Output the (X, Y) coordinate of the center of the cell containing the given text.  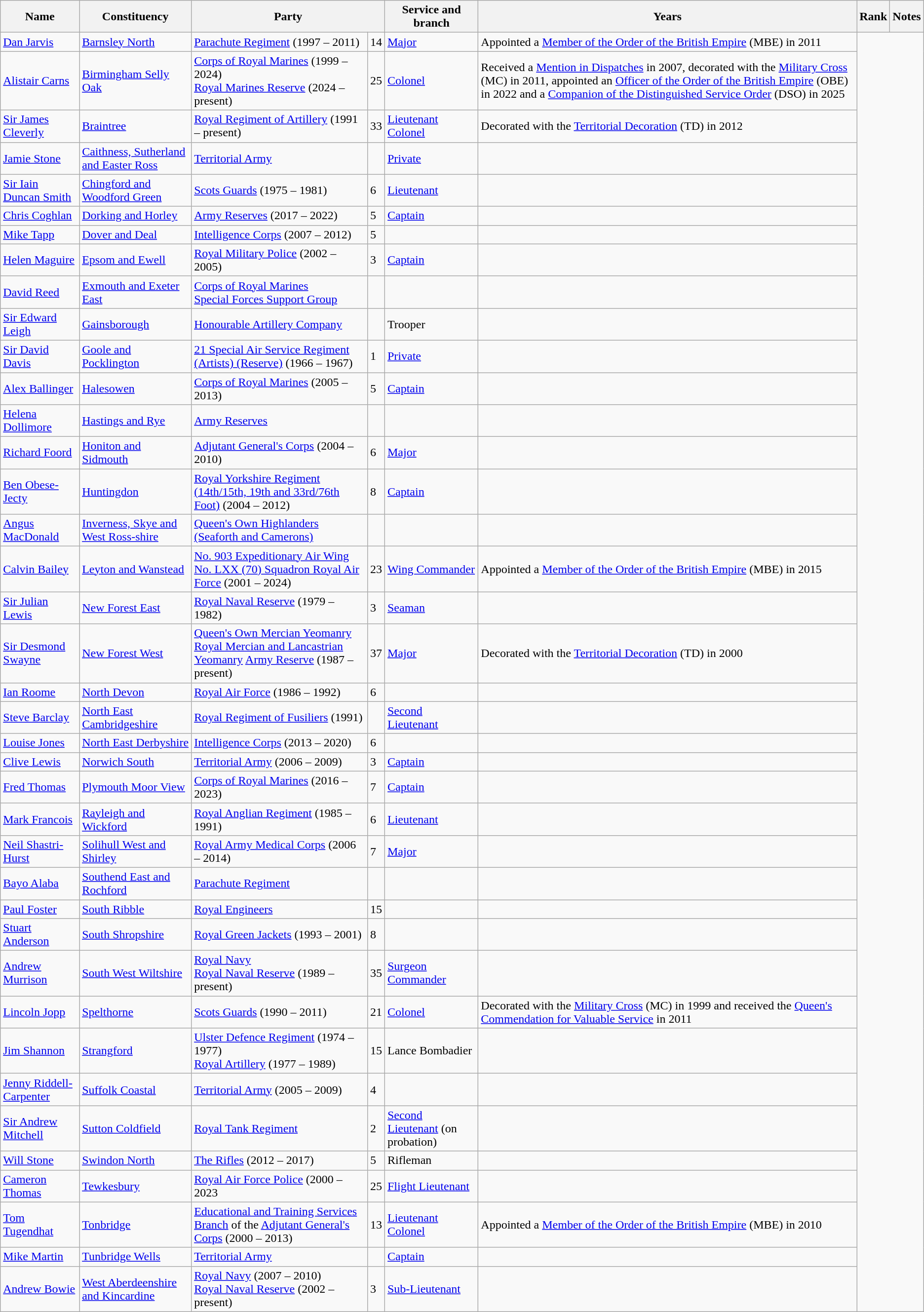
Andrew Murrison (40, 973)
Birmingham Selly Oak (135, 81)
Appointed a Member of the Order of the British Empire (MBE) in 2015 (667, 569)
Ben Obese-Jecty (40, 492)
Corps of Royal Marines (1999 – 2024)Royal Marines Reserve (2024 – present) (279, 81)
Jamie Stone (40, 158)
Royal NavyRoyal Naval Reserve (1989 – present) (279, 973)
No. 903 Expeditionary Air WingNo. LXX (70) Squadron Royal Air Force (2001 – 2024) (279, 569)
Scots Guards (1975 – 1981) (279, 191)
Royal Army Medical Corps (2006 – 2014) (279, 851)
Angus MacDonald (40, 530)
Helena Dollimore (40, 421)
Tunbridge Wells (135, 1257)
Ulster Defence Regiment (1974 – 1977)Royal Artillery (1977 – 1989) (279, 1051)
Plymouth Moor View (135, 787)
13 (376, 1225)
Tewkesbury (135, 1186)
The Rifles (2012 – 2017) (279, 1160)
Steve Barclay (40, 718)
New Forest East (135, 608)
Exmouth and Exeter East (135, 292)
Huntingdon (135, 492)
Royal Engineers (279, 909)
Swindon North (135, 1160)
Dorking and Horley (135, 216)
21 Special Air Service Regiment (Artists) (Reserve) (1966 – 1967) (279, 356)
Rayleigh and Wickford (135, 819)
Alistair Carns (40, 81)
Andrew Bowie (40, 1289)
Constituency (135, 17)
Gainsborough (135, 324)
Army Reserves (2017 – 2022) (279, 216)
Adjutant General's Corps (2004 – 2010) (279, 453)
Tom Tugendhat (40, 1225)
Parachute Regiment (1997 – 2011) (279, 42)
Cameron Thomas (40, 1186)
North East Derbyshire (135, 743)
Decorated with the Military Cross (MC) in 1999 and received the Queen's Commendation for Valuable Service in 2011 (667, 1012)
Queen's Own Mercian YeomanryRoyal Mercian and Lancastrian Yeomanry Army Reserve (1987 – present) (279, 654)
Sir Desmond Swayne (40, 654)
David Reed (40, 292)
Mike Tapp (40, 234)
Rifleman (431, 1160)
Party (288, 17)
Name (40, 17)
37 (376, 654)
Corps of Royal Marines (2005 – 2013) (279, 388)
23 (376, 569)
Norwich South (135, 762)
Royal Regiment of Fusiliers (1991) (279, 718)
Will Stone (40, 1160)
Braintree (135, 126)
Corps of Royal Marines (2016 – 2023) (279, 787)
Alex Ballinger (40, 388)
Richard Foord (40, 453)
Wing Commander (431, 569)
Suffolk Coastal (135, 1090)
Neil Shastri-Hurst (40, 851)
Lance Bombadier (431, 1051)
Sub-Lieutenant (431, 1289)
Sir David Davis (40, 356)
Royal Anglian Regiment (1985 – 1991) (279, 819)
Service and branch (431, 17)
Barnsley North (135, 42)
Fred Thomas (40, 787)
Decorated with the Territorial Decoration (TD) in 2000 (667, 654)
Chris Coghlan (40, 216)
Territorial Army (2005 – 2009) (279, 1090)
Educational and Training Services Branch of the Adjutant General's Corps (2000 – 2013) (279, 1225)
Mike Martin (40, 1257)
33 (376, 126)
Sutton Coldfield (135, 1128)
Seaman (431, 608)
Decorated with the Territorial Decoration (TD) in 2012 (667, 126)
Ian Roome (40, 692)
Surgeon Commander (431, 973)
South West Wiltshire (135, 973)
New Forest West (135, 654)
Royal Tank Regiment (279, 1128)
Appointed a Member of the Order of the British Empire (MBE) in 2010 (667, 1225)
Honourable Artillery Company (279, 324)
Chingford and Woodford Green (135, 191)
Second Lieutenant (on probation) (431, 1128)
Stuart Anderson (40, 935)
South Ribble (135, 909)
Lincoln Jopp (40, 1012)
Royal Green Jackets (1993 – 2001) (279, 935)
South Shropshire (135, 935)
Royal Air Force Police (2000 – 2023 (279, 1186)
Royal Yorkshire Regiment (14th/15th, 19th and 33rd/76th Foot) (2004 – 2012) (279, 492)
Royal Military Police (2002 – 2005) (279, 260)
Dan Jarvis (40, 42)
Dover and Deal (135, 234)
Halesowen (135, 388)
2 (376, 1128)
Royal Naval Reserve (1979 – 1982) (279, 608)
Years (667, 17)
Corps of Royal MarinesSpecial Forces Support Group (279, 292)
Royal Navy (2007 – 2010)Royal Naval Reserve (2002 – present) (279, 1289)
Trooper (431, 324)
Rank (874, 17)
4 (376, 1090)
Caithness, Sutherland and Easter Ross (135, 158)
Goole and Pocklington (135, 356)
Leyton and Wanstead (135, 569)
Second Lieutenant (431, 718)
Louise Jones (40, 743)
Strangford (135, 1051)
Intelligence Corps (2007 – 2012) (279, 234)
Flight Lieutenant (431, 1186)
1 (376, 356)
14 (376, 42)
Tonbridge (135, 1225)
Sir Andrew Mitchell (40, 1128)
Jenny Riddell-Carpenter (40, 1090)
Sir Julian Lewis (40, 608)
Queen's Own Highlanders (Seaforth and Camerons) (279, 530)
Epsom and Ewell (135, 260)
Mark Francois (40, 819)
21 (376, 1012)
Sir Iain Duncan Smith (40, 191)
Spelthorne (135, 1012)
Sir James Cleverly (40, 126)
Intelligence Corps (2013 – 2020) (279, 743)
West Aberdeenshire and Kincardine (135, 1289)
Hastings and Rye (135, 421)
Southend East and Rochford (135, 884)
Bayo Alaba (40, 884)
Honiton and Sidmouth (135, 453)
Calvin Bailey (40, 569)
Jim Shannon (40, 1051)
Army Reserves (279, 421)
Royal Regiment of Artillery (1991 – present) (279, 126)
Helen Maguire (40, 260)
North Devon (135, 692)
Scots Guards (1990 – 2011) (279, 1012)
Parachute Regiment (279, 884)
Paul Foster (40, 909)
Royal Air Force (1986 – 1992) (279, 692)
North East Cambridgeshire (135, 718)
Clive Lewis (40, 762)
Appointed a Member of the Order of the British Empire (MBE) in 2011 (667, 42)
Sir Edward Leigh (40, 324)
Territorial Army (2006 – 2009) (279, 762)
Notes (907, 17)
Inverness, Skye and West Ross-shire (135, 530)
Solihull West and Shirley (135, 851)
35 (376, 973)
